For the text-containing cell, return its midpoint in [x, y] coordinate format. 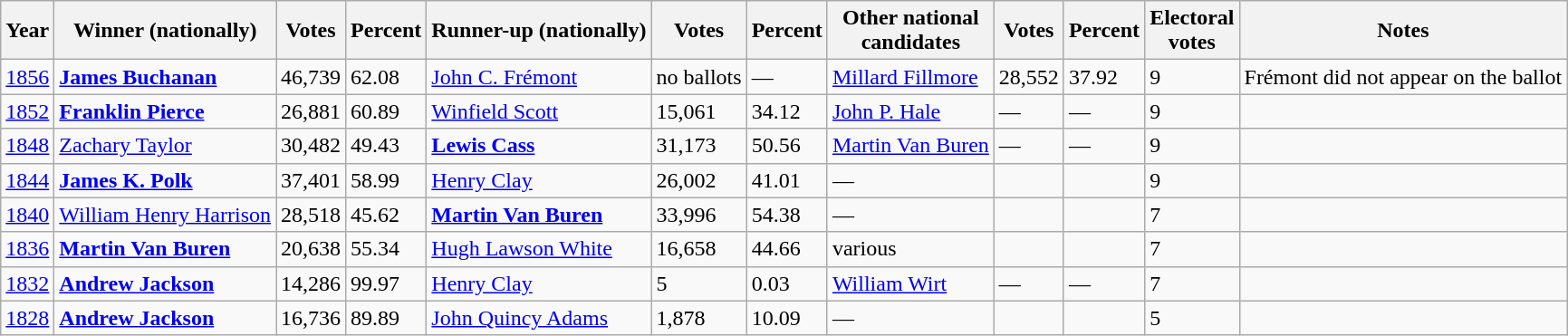
1852 [27, 111]
Year [27, 31]
Millard Fillmore [910, 77]
14,286 [312, 283]
30,482 [312, 146]
Winner (nationally) [165, 31]
Winfield Scott [539, 111]
Frémont did not appear on the ballot [1403, 77]
1,878 [699, 318]
1832 [27, 283]
Electoralvotes [1192, 31]
1848 [27, 146]
16,736 [312, 318]
16,658 [699, 249]
Franklin Pierce [165, 111]
89.89 [386, 318]
John C. Frémont [539, 77]
62.08 [386, 77]
33,996 [699, 215]
William Henry Harrison [165, 215]
1836 [27, 249]
John P. Hale [910, 111]
15,061 [699, 111]
1840 [27, 215]
James K. Polk [165, 180]
Notes [1403, 31]
William Wirt [910, 283]
0.03 [786, 283]
99.97 [386, 283]
no ballots [699, 77]
various [910, 249]
1844 [27, 180]
1856 [27, 77]
Lewis Cass [539, 146]
28,552 [1029, 77]
44.66 [786, 249]
10.09 [786, 318]
20,638 [312, 249]
58.99 [386, 180]
34.12 [786, 111]
54.38 [786, 215]
Other nationalcandidates [910, 31]
41.01 [786, 180]
1828 [27, 318]
60.89 [386, 111]
Runner-up (nationally) [539, 31]
45.62 [386, 215]
55.34 [386, 249]
28,518 [312, 215]
31,173 [699, 146]
26,002 [699, 180]
46,739 [312, 77]
Hugh Lawson White [539, 249]
James Buchanan [165, 77]
John Quincy Adams [539, 318]
37.92 [1103, 77]
37,401 [312, 180]
Zachary Taylor [165, 146]
26,881 [312, 111]
50.56 [786, 146]
49.43 [386, 146]
